For the text-containing cell, return its midpoint in (X, Y) coordinate format. 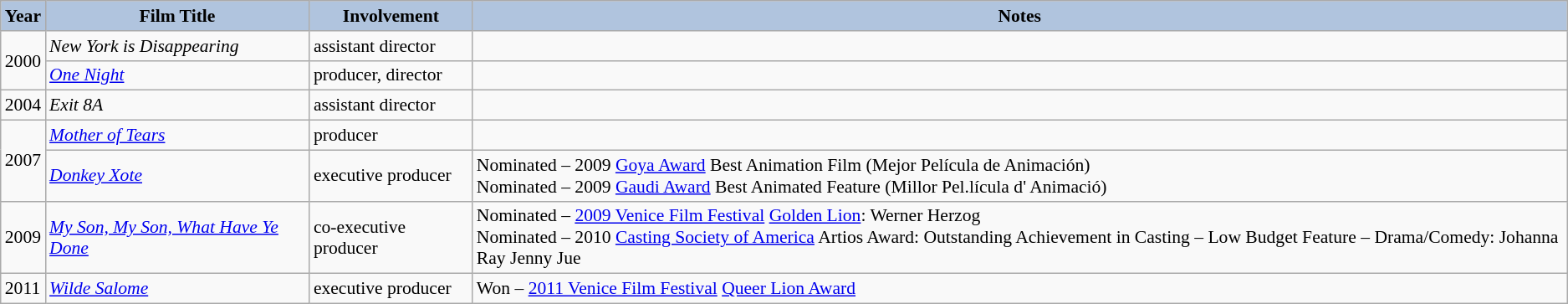
Notes (1020, 16)
producer (391, 136)
Film Title (177, 16)
2000 (23, 60)
producer, director (391, 75)
2011 (23, 289)
Won – 2011 Venice Film Festival Queer Lion Award (1020, 289)
2009 (23, 238)
2007 (23, 161)
Involvement (391, 16)
One Night (177, 75)
2004 (23, 106)
Donkey Xote (177, 176)
My Son, My Son, What Have Ye Done (177, 238)
New York is Disappearing (177, 46)
Year (23, 16)
Mother of Tears (177, 136)
co-executive producer (391, 238)
Exit 8A (177, 106)
Wilde Salome (177, 289)
